Detect which cell encompasses the target text, then output its (x, y) center coordinate. 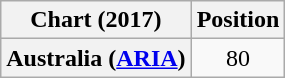
Position (238, 20)
Australia (ARIA) (96, 58)
80 (238, 58)
Chart (2017) (96, 20)
